For the text-containing cell, return its midpoint in (x, y) coordinate format. 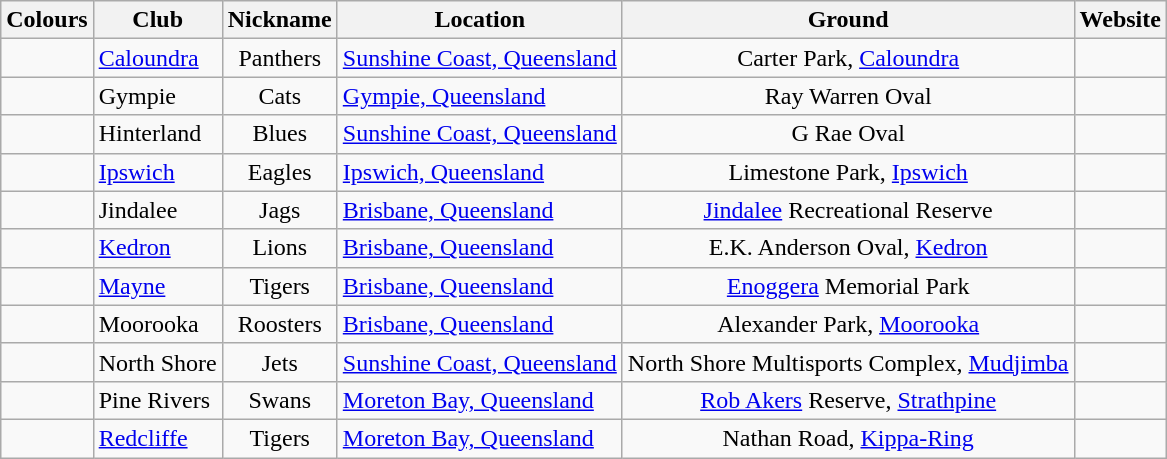
Caloundra (158, 58)
Cats (280, 96)
Panthers (280, 58)
Nathan Road, Kippa-Ring (848, 438)
Rob Akers Reserve, Strathpine (848, 400)
Ipswich, Queensland (480, 172)
Website (1120, 20)
Swans (280, 400)
Moorooka (158, 324)
Blues (280, 134)
Gympie (158, 96)
Ground (848, 20)
Eagles (280, 172)
Ray Warren Oval (848, 96)
Gympie, Queensland (480, 96)
Nickname (280, 20)
North Shore (158, 362)
Ipswich (158, 172)
Jindalee Recreational Reserve (848, 210)
North Shore Multisports Complex, Mudjimba (848, 362)
Colours (47, 20)
G Rae Oval (848, 134)
Redcliffe (158, 438)
Jags (280, 210)
Pine Rivers (158, 400)
Roosters (280, 324)
Enoggera Memorial Park (848, 286)
Alexander Park, Moorooka (848, 324)
E.K. Anderson Oval, Kedron (848, 248)
Carter Park, Caloundra (848, 58)
Jets (280, 362)
Location (480, 20)
Kedron (158, 248)
Jindalee (158, 210)
Lions (280, 248)
Club (158, 20)
Hinterland (158, 134)
Limestone Park, Ipswich (848, 172)
Mayne (158, 286)
